Capture the cell that displays the provided text and extract its [x, y] central coordinate. 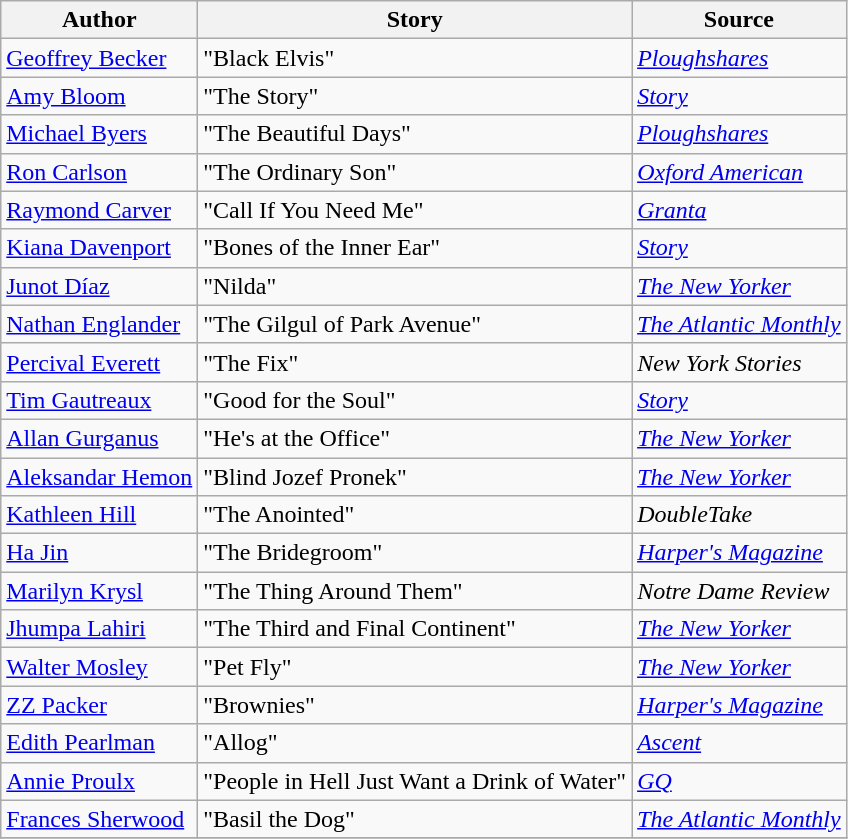
"Brownies" [415, 705]
"The Beautiful Days" [415, 134]
GQ [740, 781]
Jhumpa Lahiri [100, 629]
Source [740, 20]
New York Stories [740, 362]
"Bones of the Inner Ear" [415, 248]
Michael Byers [100, 134]
Notre Dame Review [740, 591]
Annie Proulx [100, 781]
"Nilda" [415, 286]
Allan Gurganus [100, 438]
Junot Díaz [100, 286]
"Good for the Soul" [415, 400]
Author [100, 20]
Raymond Carver [100, 210]
Granta [740, 210]
Walter Mosley [100, 667]
"The Gilgul of Park Avenue" [415, 324]
"Black Elvis" [415, 58]
"Basil the Dog" [415, 819]
Marilyn Krysl [100, 591]
"The Story" [415, 96]
Kathleen Hill [100, 515]
Oxford American [740, 172]
"He's at the Office" [415, 438]
Tim Gautreaux [100, 400]
"The Anointed" [415, 515]
"Call If You Need Me" [415, 210]
Kiana Davenport [100, 248]
Geoffrey Becker [100, 58]
Ascent [740, 743]
"The Ordinary Son" [415, 172]
"Blind Jozef Pronek" [415, 477]
Percival Everett [100, 362]
Edith Pearlman [100, 743]
"People in Hell Just Want a Drink of Water" [415, 781]
"Pet Fly" [415, 667]
"Allog" [415, 743]
Frances Sherwood [100, 819]
Aleksandar Hemon [100, 477]
"The Bridegroom" [415, 553]
Amy Bloom [100, 96]
DoubleTake [740, 515]
ZZ Packer [100, 705]
Ron Carlson [100, 172]
"The Third and Final Continent" [415, 629]
Ha Jin [100, 553]
"The Fix" [415, 362]
Nathan Englander [100, 324]
"The Thing Around Them" [415, 591]
